Output the [x, y] coordinate of the center of the cell containing the given text.  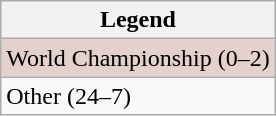
Other (24–7) [138, 96]
Legend [138, 20]
World Championship (0–2) [138, 58]
